Identify which cell holds the provided text, then report its (X, Y) central coordinate. 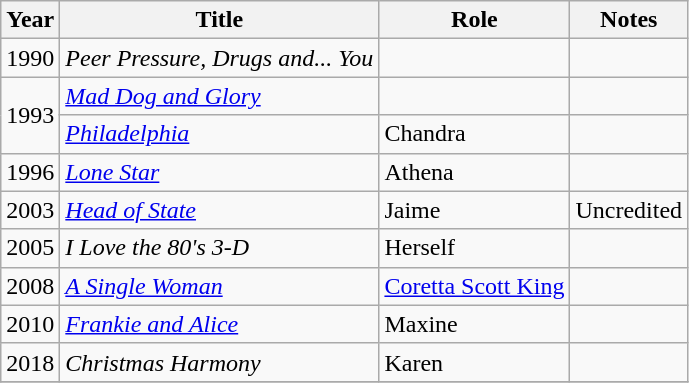
Mad Dog and Glory (220, 96)
2003 (30, 210)
2008 (30, 286)
Philadelphia (220, 134)
Peer Pressure, Drugs and... You (220, 58)
Notes (629, 20)
Athena (474, 172)
1996 (30, 172)
A Single Woman (220, 286)
Coretta Scott King (474, 286)
Herself (474, 248)
Jaime (474, 210)
Frankie and Alice (220, 324)
Christmas Harmony (220, 362)
1990 (30, 58)
I Love the 80's 3-D (220, 248)
Lone Star (220, 172)
Role (474, 20)
Head of State (220, 210)
Title (220, 20)
Maxine (474, 324)
1993 (30, 115)
2005 (30, 248)
2018 (30, 362)
Uncredited (629, 210)
Year (30, 20)
Karen (474, 362)
2010 (30, 324)
Chandra (474, 134)
